Capture the cell that displays the provided text and extract its [X, Y] central coordinate. 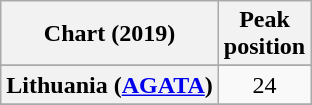
Chart (2019) [110, 34]
Lithuania (AGATA) [110, 85]
Peakposition [264, 34]
24 [264, 85]
